For the text-containing cell, return its midpoint in (X, Y) coordinate format. 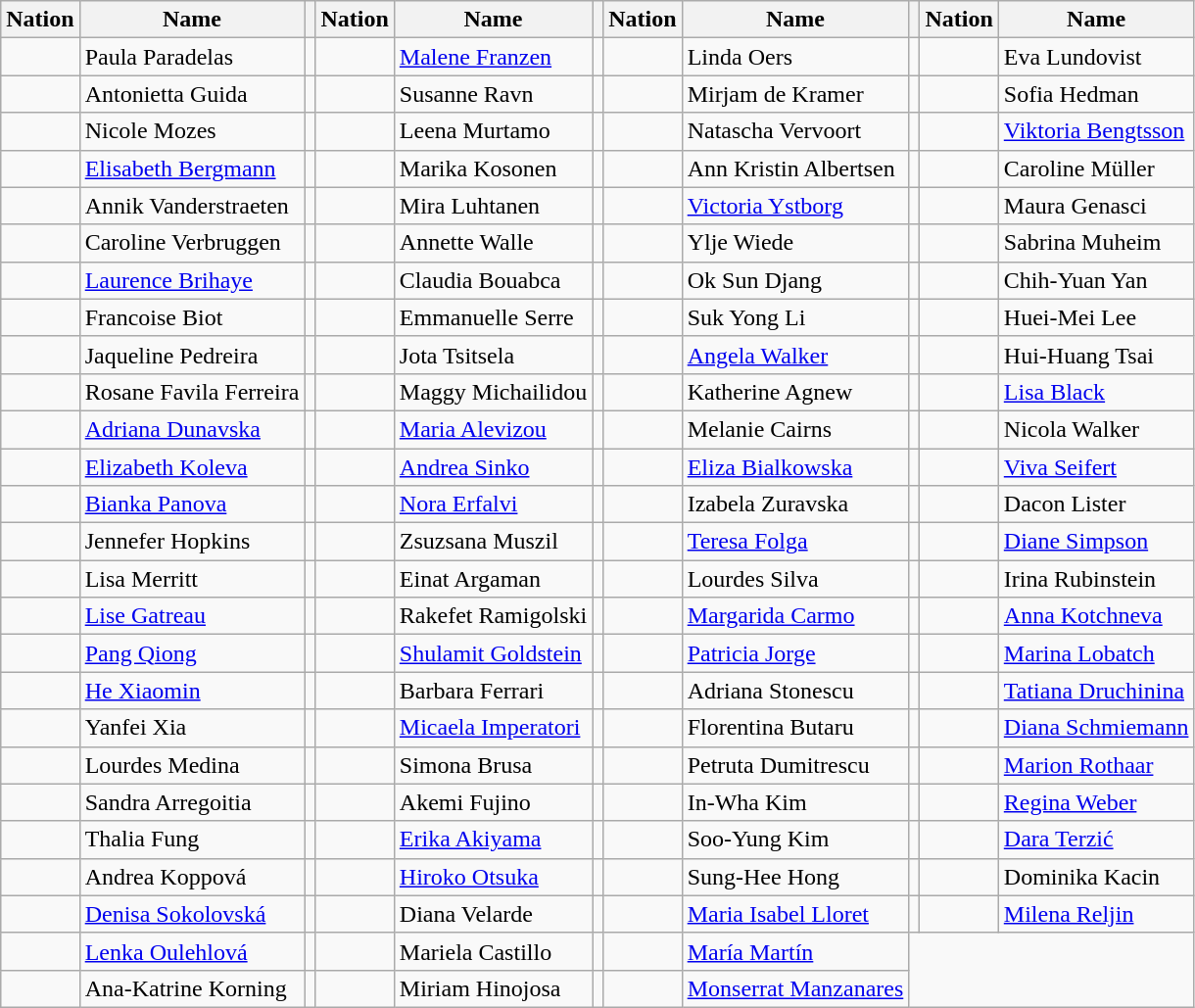
Dacon Lister (1096, 504)
Katherine Agnew (795, 392)
Eva Lundovist (1096, 57)
Akemi Fujino (493, 802)
Irina Rubinstein (1096, 579)
Monserrat Manzanares (795, 988)
Angela Walker (795, 355)
Shulamit Goldstein (493, 653)
Claudia Bouabca (493, 280)
Maura Genasci (1096, 206)
Annik Vanderstraeten (192, 206)
Huei-Mei Lee (1096, 317)
Chih-Yuan Yan (1096, 280)
Erika Akiyama (493, 840)
Suk Yong Li (795, 317)
Jaqueline Pedreira (192, 355)
Caroline Müller (1096, 168)
Maria Isabel Lloret (795, 914)
Thalia Fung (192, 840)
Regina Weber (1096, 802)
Elisabeth Bergmann (192, 168)
Lourdes Medina (192, 765)
Anna Kotchneva (1096, 616)
Milena Reljin (1096, 914)
Miriam Hinojosa (493, 988)
Marika Kosonen (493, 168)
Simona Brusa (493, 765)
Einat Argaman (493, 579)
Marion Rothaar (1096, 765)
Maggy Michailidou (493, 392)
Lisa Merritt (192, 579)
Caroline Verbruggen (192, 243)
Jennefer Hopkins (192, 542)
Lisa Black (1096, 392)
Linda Oers (795, 57)
Rakefet Ramigolski (493, 616)
Nicola Walker (1096, 429)
Melanie Cairns (795, 429)
Antonietta Guida (192, 94)
In-Wha Kim (795, 802)
Jota Tsitsela (493, 355)
Lenka Oulehlová (192, 951)
Paula Paradelas (192, 57)
Ylje Wiede (795, 243)
Laurence Brihaye (192, 280)
Sabrina Muheim (1096, 243)
Diana Schmiemann (1096, 728)
He Xiaomin (192, 691)
Elizabeth Koleva (192, 467)
Andrea Koppová (192, 877)
Margarida Carmo (795, 616)
Barbara Ferrari (493, 691)
Nicole Mozes (192, 131)
Patricia Jorge (795, 653)
Izabela Zuravska (795, 504)
Viktoria Bengtsson (1096, 131)
Mirjam de Kramer (795, 94)
Hui-Huang Tsai (1096, 355)
Diana Velarde (493, 914)
Sandra Arregoitia (192, 802)
Soo-Yung Kim (795, 840)
Dominika Kacin (1096, 877)
Petruta Dumitrescu (795, 765)
Lise Gatreau (192, 616)
Tatiana Druchinina (1096, 691)
Florentina Butaru (795, 728)
Ana-Katrine Korning (192, 988)
Natascha Vervoort (795, 131)
Adriana Stonescu (795, 691)
Teresa Folga (795, 542)
Ann Kristin Albertsen (795, 168)
Lourdes Silva (795, 579)
Malene Franzen (493, 57)
Adriana Dunavska (192, 429)
Hiroko Otsuka (493, 877)
María Martín (795, 951)
Diane Simpson (1096, 542)
Zsuzsana Muszil (493, 542)
Micaela Imperatori (493, 728)
Mira Luhtanen (493, 206)
Francoise Biot (192, 317)
Denisa Sokolovská (192, 914)
Susanne Ravn (493, 94)
Leena Murtamo (493, 131)
Emmanuelle Serre (493, 317)
Nora Erfalvi (493, 504)
Andrea Sinko (493, 467)
Pang Qiong (192, 653)
Ok Sun Djang (795, 280)
Viva Seifert (1096, 467)
Bianka Panova (192, 504)
Yanfei Xia (192, 728)
Rosane Favila Ferreira (192, 392)
Annette Walle (493, 243)
Victoria Ystborg (795, 206)
Eliza Bialkowska (795, 467)
Marina Lobatch (1096, 653)
Mariela Castillo (493, 951)
Maria Alevizou (493, 429)
Sung-Hee Hong (795, 877)
Sofia Hedman (1096, 94)
Dara Terzić (1096, 840)
